Determine the [x, y] coordinate at the center of the cell enclosing the given text.  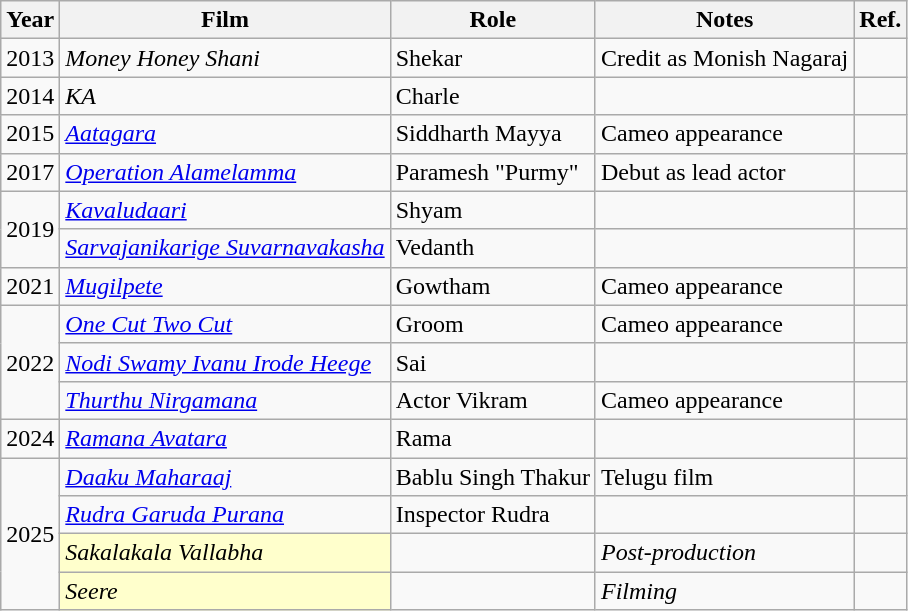
2014 [30, 96]
Charle [492, 96]
Bablu Singh Thakur [492, 477]
Gowtham [492, 286]
Seere [225, 591]
Groom [492, 324]
Debut as lead actor [724, 172]
Inspector Rudra [492, 515]
Paramesh "Purmy" [492, 172]
Ref. [880, 20]
2017 [30, 172]
Sai [492, 362]
Rama [492, 438]
Ramana Avatara [225, 438]
2015 [30, 134]
Filming [724, 591]
One Cut Two Cut [225, 324]
Actor Vikram [492, 400]
Film [225, 20]
Thurthu Nirgamana [225, 400]
Mugilpete [225, 286]
Credit as Monish Nagaraj [724, 58]
2021 [30, 286]
Shyam [492, 210]
2024 [30, 438]
Post-production [724, 553]
Aatagara [225, 134]
Kavaludaari [225, 210]
2022 [30, 362]
Operation Alamelamma [225, 172]
Rudra Garuda Purana [225, 515]
Year [30, 20]
Sakalakala Vallabha [225, 553]
Shekar [492, 58]
Money Honey Shani [225, 58]
Daaku Maharaaj [225, 477]
KA [225, 96]
Nodi Swamy Ivanu Irode Heege [225, 362]
Telugu film [724, 477]
Sarvajanikarige Suvarnavakasha [225, 248]
Vedanth [492, 248]
2013 [30, 58]
2019 [30, 229]
2025 [30, 534]
Role [492, 20]
Notes [724, 20]
Siddharth Mayya [492, 134]
